Pinpoint the cell where the given text exists, returning its [X, Y] midpoint coordinate. 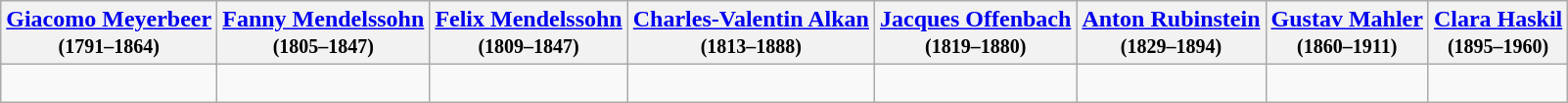
Giacomo Meyerbeer(1791–1864) [110, 33]
Fanny Mendelssohn(1805–1847) [323, 33]
Jacques Offenbach(1819–1880) [975, 33]
Felix Mendelssohn(1809–1847) [529, 33]
Gustav Mahler(1860–1911) [1347, 33]
Clara Haskil(1895–1960) [1498, 33]
Charles-Valentin Alkan(1813–1888) [751, 33]
Anton Rubinstein(1829–1894) [1171, 33]
